Locate the cell with the specified text and output its [X, Y] center coordinate. 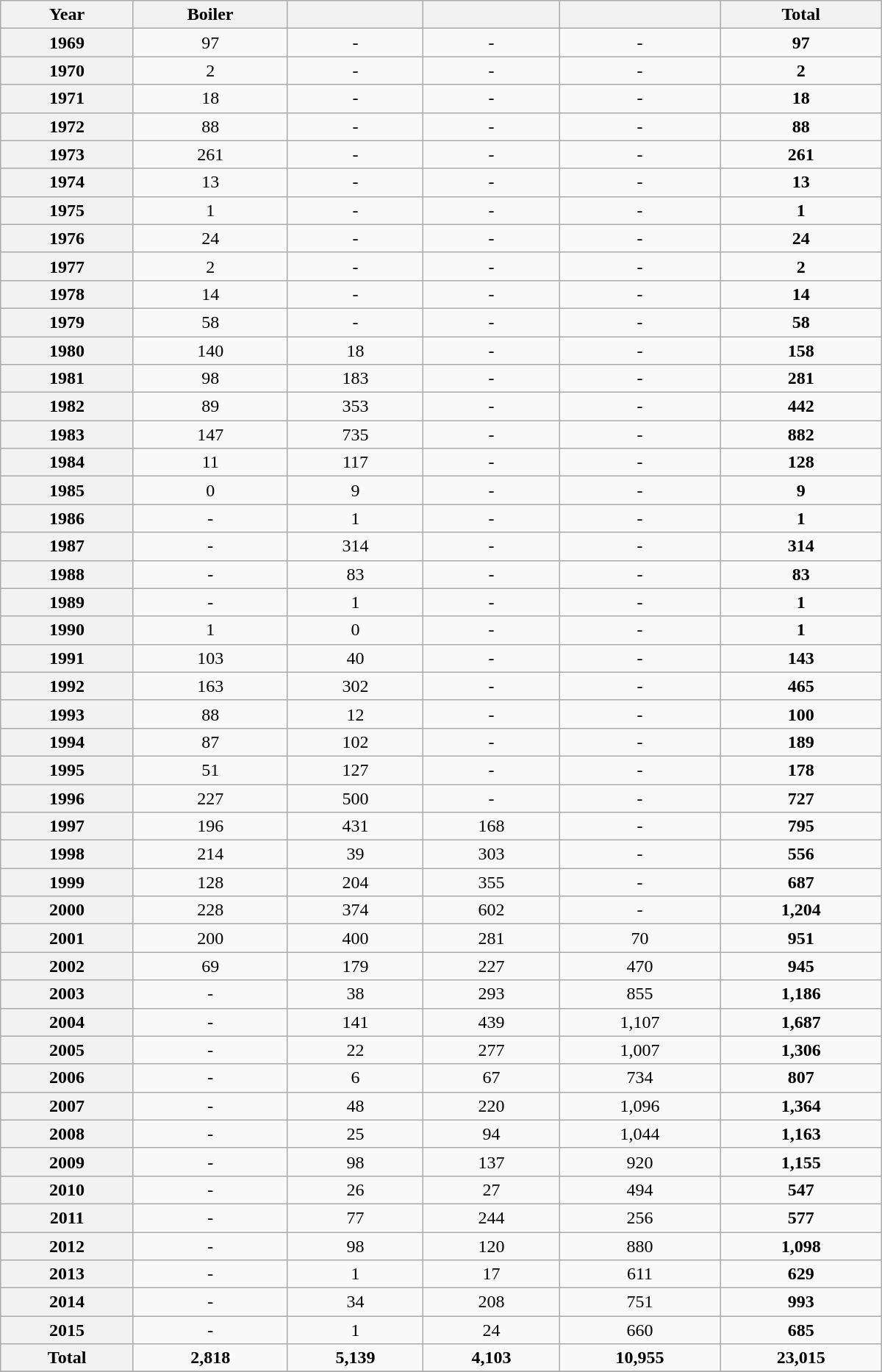
120 [491, 1246]
1990 [68, 630]
208 [491, 1302]
629 [801, 1274]
2014 [68, 1302]
100 [801, 714]
127 [356, 770]
228 [210, 910]
1981 [68, 379]
6 [356, 1078]
69 [210, 966]
1976 [68, 238]
26 [356, 1190]
196 [210, 826]
1984 [68, 462]
1,204 [801, 910]
256 [639, 1218]
735 [356, 435]
27 [491, 1190]
277 [491, 1050]
1974 [68, 182]
945 [801, 966]
685 [801, 1330]
1,096 [639, 1106]
1999 [68, 882]
2,818 [210, 1358]
1970 [68, 71]
1987 [68, 546]
1989 [68, 602]
23,015 [801, 1358]
2010 [68, 1190]
577 [801, 1218]
1977 [68, 266]
442 [801, 407]
431 [356, 826]
25 [356, 1134]
141 [356, 1022]
1972 [68, 126]
2000 [68, 910]
2013 [68, 1274]
1985 [68, 490]
102 [356, 742]
178 [801, 770]
140 [210, 351]
4,103 [491, 1358]
244 [491, 1218]
1,186 [801, 994]
302 [356, 686]
500 [356, 798]
38 [356, 994]
1983 [68, 435]
1982 [68, 407]
751 [639, 1302]
1991 [68, 658]
17 [491, 1274]
2006 [68, 1078]
2009 [68, 1162]
1971 [68, 99]
147 [210, 435]
2015 [68, 1330]
10,955 [639, 1358]
400 [356, 938]
179 [356, 966]
34 [356, 1302]
117 [356, 462]
200 [210, 938]
1997 [68, 826]
1,364 [801, 1106]
94 [491, 1134]
293 [491, 994]
2005 [68, 1050]
547 [801, 1190]
77 [356, 1218]
137 [491, 1162]
1,306 [801, 1050]
12 [356, 714]
795 [801, 826]
2011 [68, 1218]
Year [68, 15]
2002 [68, 966]
214 [210, 854]
727 [801, 798]
374 [356, 910]
40 [356, 658]
1973 [68, 154]
807 [801, 1078]
1,163 [801, 1134]
1993 [68, 714]
1995 [68, 770]
1,687 [801, 1022]
882 [801, 435]
189 [801, 742]
5,139 [356, 1358]
1,044 [639, 1134]
1,107 [639, 1022]
2007 [68, 1106]
611 [639, 1274]
355 [491, 882]
183 [356, 379]
2008 [68, 1134]
1986 [68, 518]
1978 [68, 294]
855 [639, 994]
303 [491, 854]
11 [210, 462]
89 [210, 407]
465 [801, 686]
2003 [68, 994]
143 [801, 658]
48 [356, 1106]
22 [356, 1050]
87 [210, 742]
687 [801, 882]
158 [801, 351]
1979 [68, 322]
1992 [68, 686]
163 [210, 686]
168 [491, 826]
660 [639, 1330]
220 [491, 1106]
39 [356, 854]
67 [491, 1078]
494 [639, 1190]
556 [801, 854]
1980 [68, 351]
1988 [68, 574]
2004 [68, 1022]
Boiler [210, 15]
2012 [68, 1246]
951 [801, 938]
734 [639, 1078]
880 [639, 1246]
353 [356, 407]
993 [801, 1302]
1998 [68, 854]
204 [356, 882]
439 [491, 1022]
1969 [68, 43]
1994 [68, 742]
2001 [68, 938]
1996 [68, 798]
103 [210, 658]
70 [639, 938]
1,007 [639, 1050]
1975 [68, 210]
470 [639, 966]
1,098 [801, 1246]
51 [210, 770]
602 [491, 910]
920 [639, 1162]
1,155 [801, 1162]
